Identify which cell holds the provided text, then report its [x, y] central coordinate. 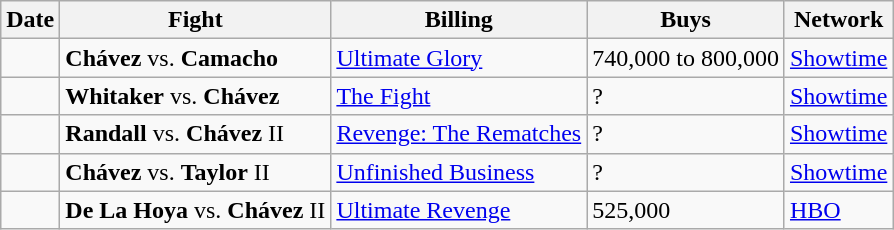
740,000 to 800,000 [686, 58]
Buys [686, 20]
Network [838, 20]
Randall vs. Chávez II [196, 134]
Billing [459, 20]
Whitaker vs. Chávez [196, 96]
Chávez vs. Camacho [196, 58]
Ultimate Revenge [459, 210]
De La Hoya vs. Chávez II [196, 210]
The Fight [459, 96]
Ultimate Glory [459, 58]
Unfinished Business [459, 172]
Fight [196, 20]
Chávez vs. Taylor II [196, 172]
Revenge: The Rematches [459, 134]
525,000 [686, 210]
Date [30, 20]
HBO [838, 210]
